Locate the cell with the specified text and output its [X, Y] center coordinate. 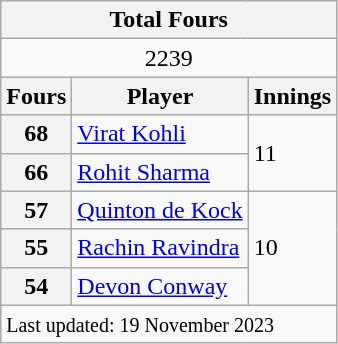
Player [160, 96]
57 [36, 210]
54 [36, 286]
2239 [169, 58]
55 [36, 248]
Rohit Sharma [160, 172]
Rachin Ravindra [160, 248]
Last updated: 19 November 2023 [169, 324]
Virat Kohli [160, 134]
Fours [36, 96]
10 [292, 248]
Innings [292, 96]
66 [36, 172]
11 [292, 153]
68 [36, 134]
Quinton de Kock [160, 210]
Total Fours [169, 20]
Devon Conway [160, 286]
